From the cell containing the given text, extract its center point as (x, y) coordinate. 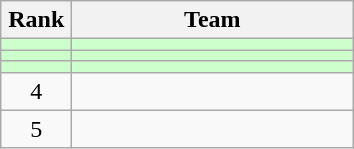
Team (212, 20)
4 (36, 91)
5 (36, 129)
Rank (36, 20)
